Detect which cell encompasses the target text, then output its (X, Y) center coordinate. 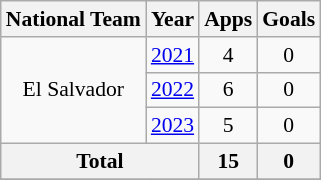
National Team (74, 19)
2022 (172, 90)
4 (228, 55)
2023 (172, 126)
5 (228, 126)
15 (228, 162)
6 (228, 90)
Total (100, 162)
El Salvador (74, 90)
Year (172, 19)
Apps (228, 19)
2021 (172, 55)
Goals (288, 19)
